Search for the cell housing the specified text and yield its [X, Y] center coordinate. 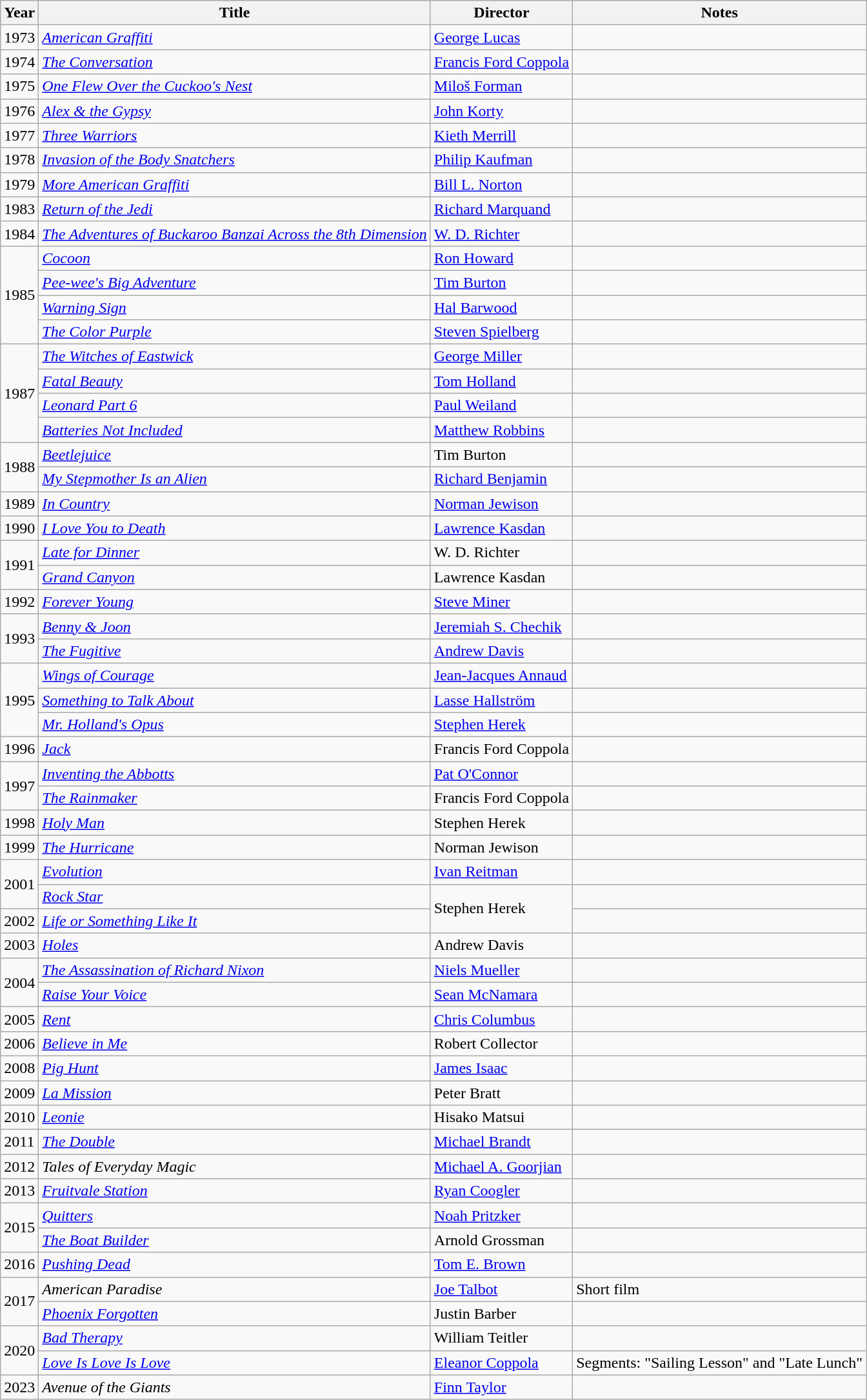
Believe in Me [235, 1043]
Justin Barber [501, 1314]
Fatal Beauty [235, 381]
The Witches of Eastwick [235, 357]
John Korty [501, 111]
1984 [19, 233]
James Isaac [501, 1068]
Michael A. Goorjian [501, 1167]
Batteries Not Included [235, 430]
1990 [19, 528]
Cocoon [235, 258]
Finn Taylor [501, 1387]
1975 [19, 86]
Warning Sign [235, 308]
1973 [19, 37]
2016 [19, 1265]
The Rainmaker [235, 798]
Short film [720, 1289]
Three Warriors [235, 135]
Ivan Reitman [501, 872]
Eleanor Coppola [501, 1363]
La Mission [235, 1093]
1989 [19, 504]
George Miller [501, 357]
Bad Therapy [235, 1338]
Richard Benjamin [501, 479]
2001 [19, 884]
Pig Hunt [235, 1068]
Michael Brandt [501, 1142]
1993 [19, 638]
1988 [19, 467]
Fruitvale Station [235, 1191]
Rock Star [235, 896]
Tales of Everyday Magic [235, 1167]
2010 [19, 1118]
1976 [19, 111]
2017 [19, 1301]
1998 [19, 823]
Peter Bratt [501, 1093]
Segments: "Sailing Lesson" and "Late Lunch" [720, 1363]
Quitters [235, 1216]
Ryan Coogler [501, 1191]
1983 [19, 209]
Life or Something Like It [235, 921]
Noah Pritzker [501, 1216]
William Teitler [501, 1338]
1992 [19, 602]
Alex & the Gypsy [235, 111]
Raise Your Voice [235, 994]
1991 [19, 565]
Forever Young [235, 602]
In Country [235, 504]
Hal Barwood [501, 308]
The Fugitive [235, 651]
Mr. Holland's Opus [235, 725]
2008 [19, 1068]
Tom Holland [501, 381]
Chris Columbus [501, 1019]
Something to Talk About [235, 700]
Hisako Matsui [501, 1118]
2002 [19, 921]
The Assassination of Richard Nixon [235, 970]
2006 [19, 1043]
Pee-wee's Big Adventure [235, 282]
2009 [19, 1093]
Pushing Dead [235, 1265]
Ron Howard [501, 258]
Rent [235, 1019]
Leonard Part 6 [235, 406]
1999 [19, 847]
Wings of Courage [235, 675]
Pat O'Connor [501, 774]
The Adventures of Buckaroo Banzai Across the 8th Dimension [235, 233]
Niels Mueller [501, 970]
Sean McNamara [501, 994]
American Paradise [235, 1289]
1997 [19, 786]
Robert Collector [501, 1043]
My Stepmother Is an Alien [235, 479]
Miloš Forman [501, 86]
Love Is Love Is Love [235, 1363]
George Lucas [501, 37]
American Graffiti [235, 37]
2011 [19, 1142]
1979 [19, 184]
1995 [19, 700]
1987 [19, 393]
Joe Talbot [501, 1289]
The Double [235, 1142]
Invasion of the Body Snatchers [235, 160]
Phoenix Forgotten [235, 1314]
Benny & Joon [235, 626]
1974 [19, 62]
The Hurricane [235, 847]
Bill L. Norton [501, 184]
Kieth Merrill [501, 135]
2005 [19, 1019]
Return of the Jedi [235, 209]
2013 [19, 1191]
2012 [19, 1167]
Matthew Robbins [501, 430]
2020 [19, 1350]
Richard Marquand [501, 209]
Avenue of the Giants [235, 1387]
One Flew Over the Cuckoo's Nest [235, 86]
2003 [19, 945]
Year [19, 13]
Director [501, 13]
The Conversation [235, 62]
Evolution [235, 872]
2015 [19, 1228]
Leonie [235, 1118]
Paul Weiland [501, 406]
I Love You to Death [235, 528]
Tom E. Brown [501, 1265]
Title [235, 13]
Jack [235, 749]
Jeremiah S. Chechik [501, 626]
Grand Canyon [235, 577]
Holy Man [235, 823]
Philip Kaufman [501, 160]
Lasse Hallström [501, 700]
Jean-Jacques Annaud [501, 675]
Notes [720, 13]
2004 [19, 982]
1985 [19, 295]
Beetlejuice [235, 455]
Steve Miner [501, 602]
Late for Dinner [235, 553]
Inventing the Abbotts [235, 774]
The Boat Builder [235, 1240]
1977 [19, 135]
1996 [19, 749]
1978 [19, 160]
2023 [19, 1387]
More American Graffiti [235, 184]
Steven Spielberg [501, 332]
The Color Purple [235, 332]
Arnold Grossman [501, 1240]
Holes [235, 945]
